Capture the cell that displays the provided text and extract its [X, Y] central coordinate. 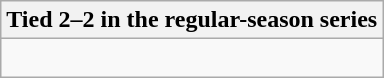
Tied 2–2 in the regular-season series [192, 20]
